Determine the (x, y) coordinate at the center of the cell enclosing the given text.  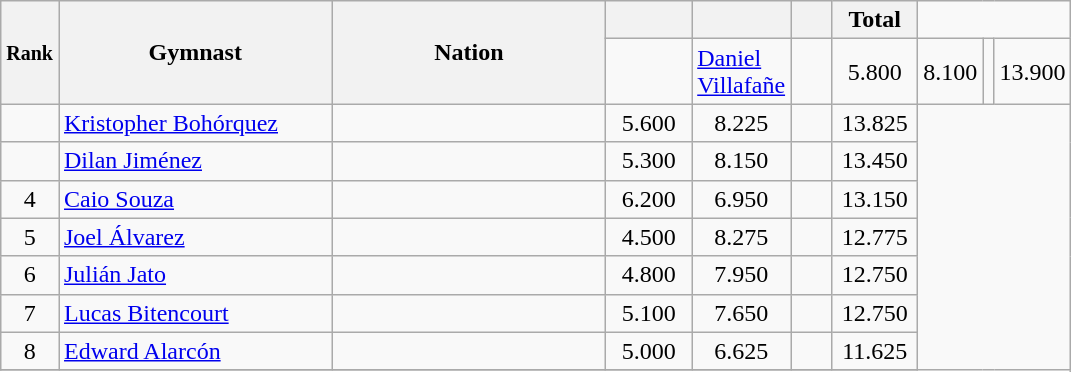
Daniel Villafañe (742, 72)
Gymnast (195, 52)
6.950 (742, 199)
5.300 (649, 161)
8.150 (742, 161)
Edward Alarcón (195, 351)
8.225 (742, 123)
Caio Souza (195, 199)
4.500 (649, 237)
4.800 (649, 275)
13.825 (875, 123)
5 (30, 237)
6.625 (742, 351)
Lucas Bitencourt (195, 313)
7 (30, 313)
12.775 (875, 237)
Kristopher Bohórquez (195, 123)
Nation (469, 52)
13.150 (875, 199)
6 (30, 275)
11.625 (875, 351)
5.000 (649, 351)
7.950 (742, 275)
6.200 (649, 199)
8 (30, 351)
8.100 (950, 72)
Dilan Jiménez (195, 161)
Julián Jato (195, 275)
8.275 (742, 237)
7.650 (742, 313)
4 (30, 199)
13.900 (1032, 72)
5.100 (649, 313)
5.800 (875, 72)
5.600 (649, 123)
13.450 (875, 161)
Rank (30, 52)
Total (875, 20)
Joel Álvarez (195, 237)
